Search for the cell housing the specified text and yield its [x, y] center coordinate. 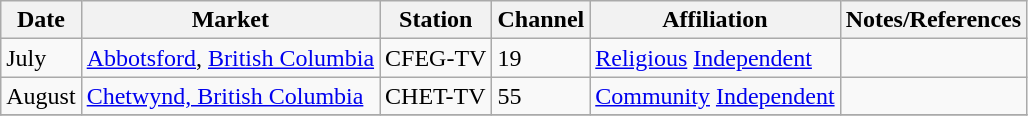
CFEG-TV [436, 58]
55 [541, 96]
August [41, 96]
Abbotsford, British Columbia [230, 58]
July [41, 58]
Chetwynd, British Columbia [230, 96]
Community Independent [715, 96]
Notes/References [934, 20]
19 [541, 58]
CHET-TV [436, 96]
Station [436, 20]
Channel [541, 20]
Religious Independent [715, 58]
Affiliation [715, 20]
Date [41, 20]
Market [230, 20]
